Provide the [X, Y] coordinate of the cell's center where the given text is located.  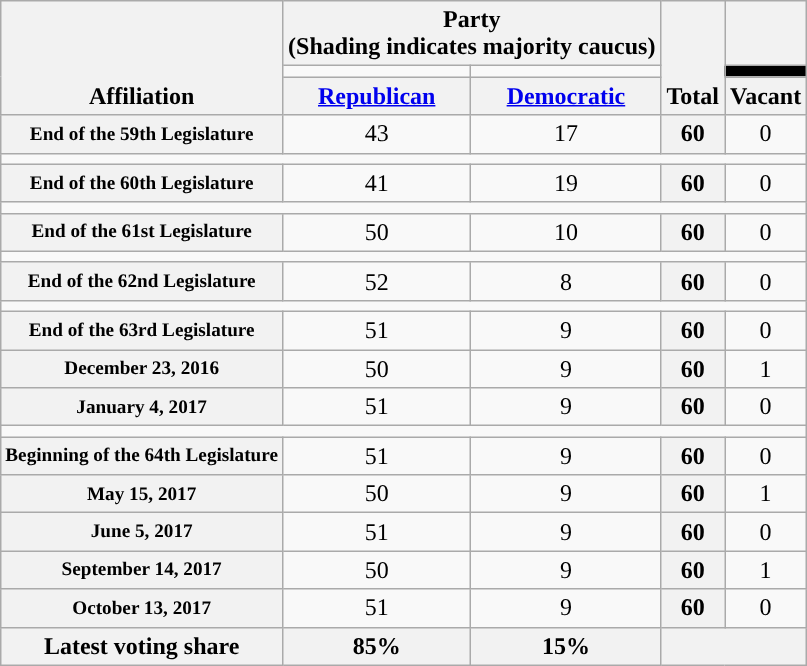
September 14, 2017 [142, 570]
Republican [377, 96]
85% [377, 646]
43 [377, 134]
41 [377, 183]
May 15, 2017 [142, 494]
Latest voting share [142, 646]
52 [377, 281]
End of the 62nd Legislature [142, 281]
Total [693, 58]
June 5, 2017 [142, 532]
Vacant [766, 96]
October 13, 2017 [142, 608]
19 [566, 183]
Affiliation [142, 58]
Party (Shading indicates majority caucus) [472, 34]
Beginning of the 64th Legislature [142, 456]
End of the 59th Legislature [142, 134]
End of the 61st Legislature [142, 232]
End of the 63rd Legislature [142, 330]
End of the 60th Legislature [142, 183]
December 23, 2016 [142, 369]
17 [566, 134]
10 [566, 232]
January 4, 2017 [142, 407]
Democratic [566, 96]
8 [566, 281]
15% [566, 646]
